Find where the given text appears and provide that cell's center as [X, Y] coordinate. 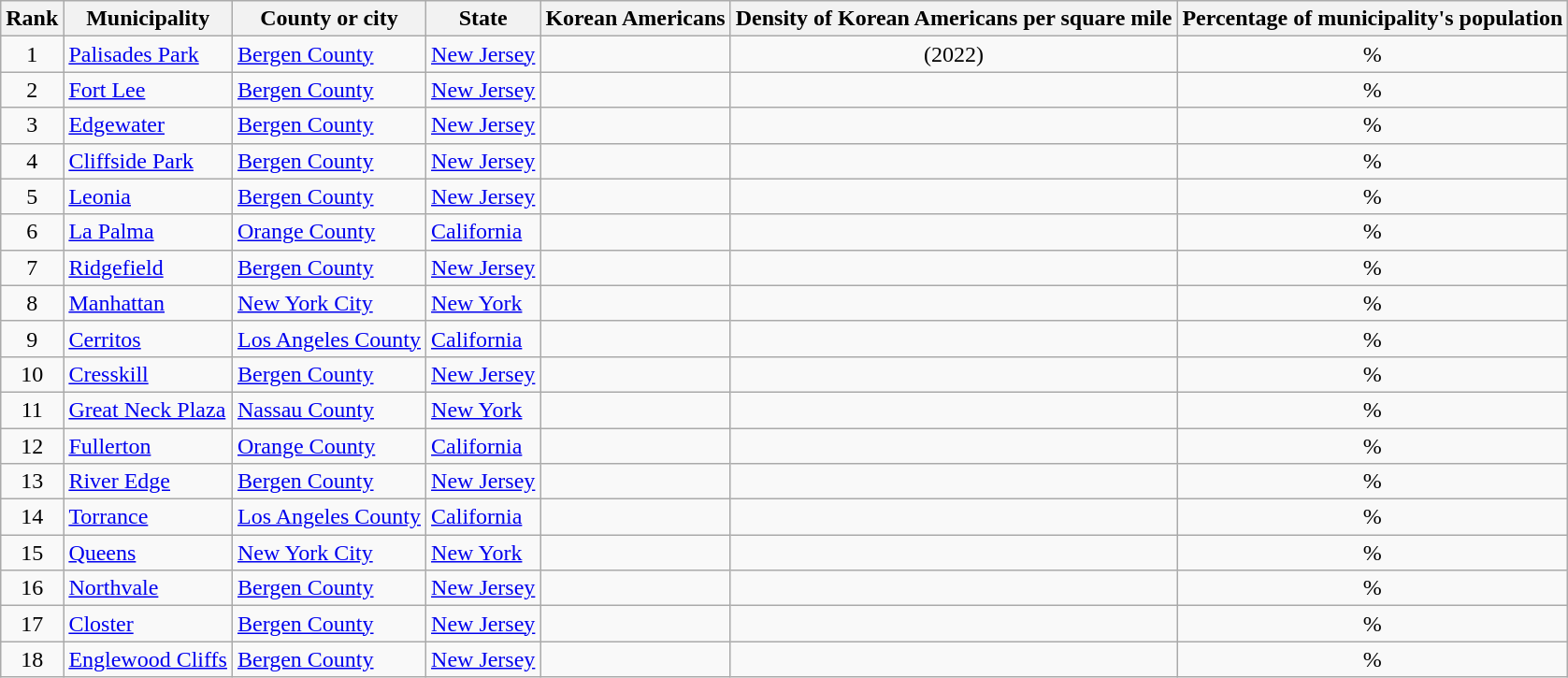
1 [32, 54]
River Edge [148, 482]
14 [32, 517]
Percentage of municipality's population [1373, 19]
8 [32, 303]
Queens [148, 553]
Great Neck Plaza [148, 410]
(2022) [954, 54]
12 [32, 446]
9 [32, 339]
Englewood Cliffs [148, 659]
County or city [329, 19]
2 [32, 90]
16 [32, 588]
Density of Korean Americans per square mile [954, 19]
17 [32, 624]
Fort Lee [148, 90]
Ridgefield [148, 267]
Municipality [148, 19]
Nassau County [329, 410]
4 [32, 161]
Closter [148, 624]
Cerritos [148, 339]
7 [32, 267]
State [483, 19]
3 [32, 125]
Cresskill [148, 374]
15 [32, 553]
6 [32, 232]
18 [32, 659]
La Palma [148, 232]
Palisades Park [148, 54]
Edgewater [148, 125]
Fullerton [148, 446]
Cliffside Park [148, 161]
10 [32, 374]
11 [32, 410]
Northvale [148, 588]
Torrance [148, 517]
Korean Americans [636, 19]
Manhattan [148, 303]
Rank [32, 19]
5 [32, 196]
13 [32, 482]
Leonia [148, 196]
